Output the (x, y) coordinate of the center of the cell containing the given text.  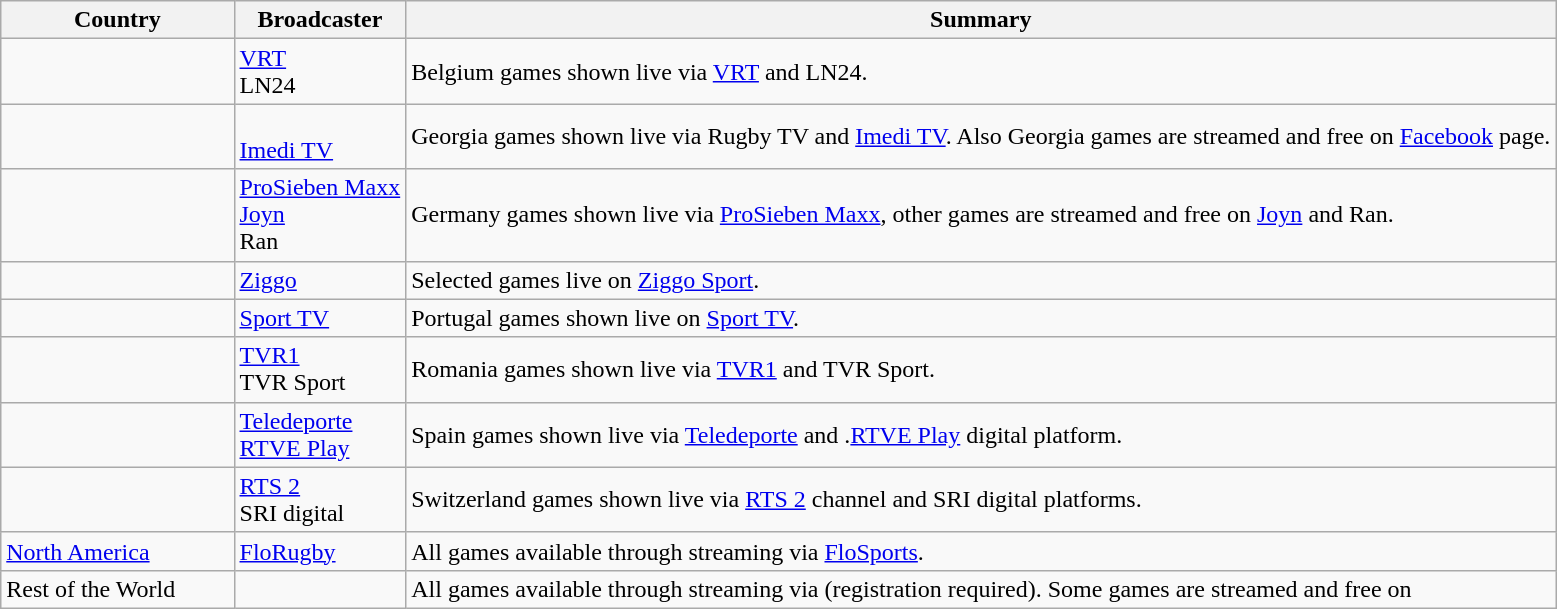
VRTLN24 (320, 72)
Germany games shown live via ProSieben Maxx, other games are streamed and free on Joyn and Ran. (981, 215)
Romania games shown live via TVR1 and TVR Sport. (981, 370)
Summary (981, 20)
Portugal games shown live on Sport TV. (981, 318)
ProSieben MaxxJoynRan (320, 215)
Sport TV (320, 318)
TeledeporteRTVE Play (320, 434)
Selected games live on Ziggo Sport. (981, 280)
TVR1TVR Sport (320, 370)
All games available through streaming via FloSports. (981, 551)
RTS 2SRI digital (320, 500)
Rest of the World (118, 589)
FloRugby (320, 551)
All games available through streaming via (registration required). Some games are streamed and free on (981, 589)
Georgia games shown live via Rugby TV and Imedi TV. Also Georgia games are streamed and free on Facebook page. (981, 136)
North America (118, 551)
Country (118, 20)
Switzerland games shown live via RTS 2 channel and SRI digital platforms. (981, 500)
Imedi TV (320, 136)
Belgium games shown live via VRT and LN24. (981, 72)
Broadcaster (320, 20)
Spain games shown live via Teledeporte and .RTVE Play digital platform. (981, 434)
Ziggo (320, 280)
